Return [X, Y] of the center of cell containing provided text 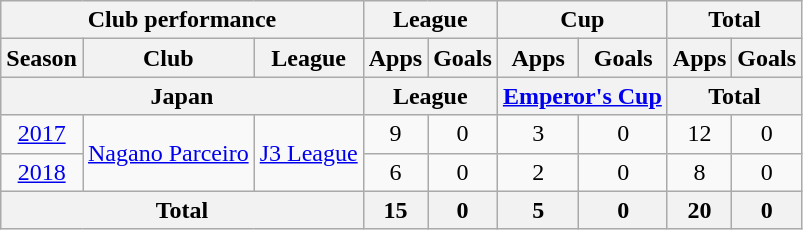
2018 [42, 172]
Japan [182, 96]
Emperor's Cup [582, 96]
J3 League [308, 153]
2 [538, 172]
15 [395, 210]
Club [168, 58]
3 [538, 134]
2017 [42, 134]
Cup [582, 20]
8 [699, 172]
Nagano Parceiro [168, 153]
20 [699, 210]
Club performance [182, 20]
5 [538, 210]
6 [395, 172]
Season [42, 58]
9 [395, 134]
12 [699, 134]
